Pinpoint the cell where the given text exists, returning its (X, Y) midpoint coordinate. 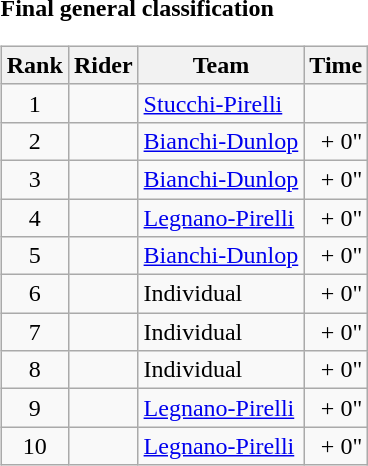
Rider (103, 65)
Stucchi-Pirelli (221, 103)
8 (34, 370)
7 (34, 332)
Rank (34, 65)
2 (34, 141)
5 (34, 256)
9 (34, 408)
Time (336, 65)
4 (34, 217)
Team (221, 65)
6 (34, 294)
10 (34, 446)
1 (34, 103)
3 (34, 179)
